Search for the cell housing the specified text and yield its [X, Y] center coordinate. 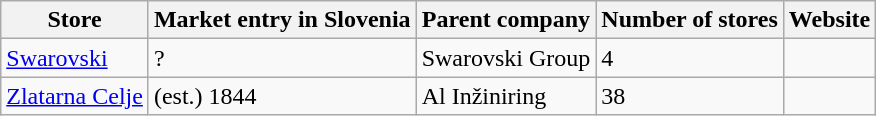
(est.) 1844 [282, 96]
Market entry in Slovenia [282, 20]
4 [690, 58]
Al Inžiniring [506, 96]
Number of stores [690, 20]
Swarovski [75, 58]
? [282, 58]
Swarovski Group [506, 58]
Parent company [506, 20]
Zlatarna Celje [75, 96]
Store [75, 20]
38 [690, 96]
Website [829, 20]
